Scan for the cell matching the given text and deliver its [x, y] coordinate at center. 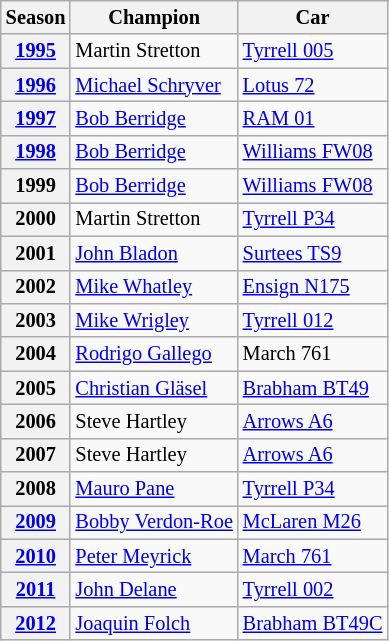
1995 [36, 51]
1996 [36, 85]
Mike Whatley [154, 287]
Season [36, 17]
2012 [36, 623]
McLaren M26 [313, 522]
Champion [154, 17]
Bobby Verdon-Roe [154, 522]
2001 [36, 253]
2011 [36, 589]
2004 [36, 354]
Tyrrell 002 [313, 589]
Rodrigo Gallego [154, 354]
Michael Schryver [154, 85]
Lotus 72 [313, 85]
1998 [36, 152]
2010 [36, 556]
Ensign N175 [313, 287]
John Delane [154, 589]
2000 [36, 219]
Joaquin Folch [154, 623]
Mike Wrigley [154, 320]
2006 [36, 421]
Brabham BT49C [313, 623]
2005 [36, 388]
Christian Gläsel [154, 388]
Tyrrell 012 [313, 320]
Peter Meyrick [154, 556]
Surtees TS9 [313, 253]
1997 [36, 118]
2008 [36, 489]
Mauro Pane [154, 489]
2003 [36, 320]
Car [313, 17]
2007 [36, 455]
Brabham BT49 [313, 388]
Tyrrell 005 [313, 51]
1999 [36, 186]
2009 [36, 522]
2002 [36, 287]
John Bladon [154, 253]
RAM 01 [313, 118]
